Search for the cell housing the specified text and yield its (x, y) center coordinate. 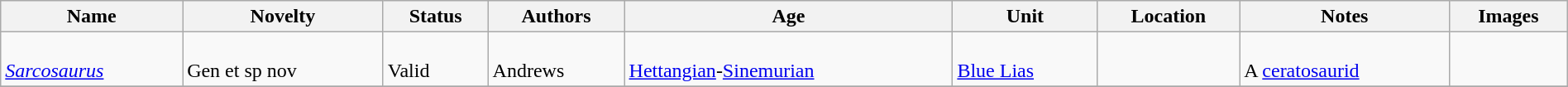
Authors (556, 17)
Blue Lias (1025, 60)
Images (1508, 17)
A ceratosaurid (1345, 60)
Status (435, 17)
Novelty (283, 17)
Unit (1025, 17)
Notes (1345, 17)
Name (92, 17)
Age (789, 17)
Gen et sp nov (283, 60)
Location (1169, 17)
Sarcosaurus (92, 60)
Hettangian-Sinemurian (789, 60)
Valid (435, 60)
Andrews (556, 60)
